Pinpoint the cell where the given text exists, returning its (X, Y) midpoint coordinate. 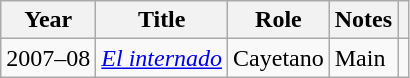
Notes (363, 20)
Cayetano (279, 58)
2007–08 (48, 58)
Year (48, 20)
Role (279, 20)
Main (363, 58)
Title (162, 20)
El internado (162, 58)
